Provide the (X, Y) coordinate of the cell's center where the given text is located.  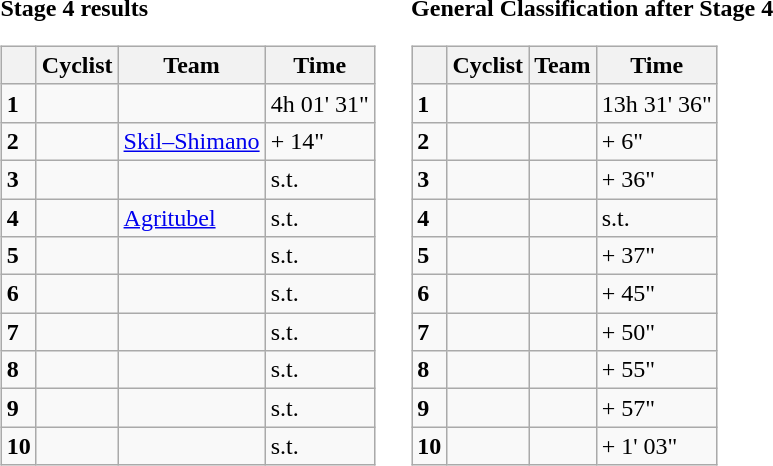
+ 50" (656, 332)
+ 57" (656, 408)
4h 01' 31" (320, 103)
Skil–Shimano (192, 141)
13h 31' 36" (656, 103)
+ 36" (656, 179)
+ 14" (320, 141)
+ 55" (656, 370)
+ 37" (656, 256)
+ 1' 03" (656, 446)
+ 45" (656, 294)
Agritubel (192, 217)
+ 6" (656, 141)
